Find where the given text appears and provide that cell's center as [x, y] coordinate. 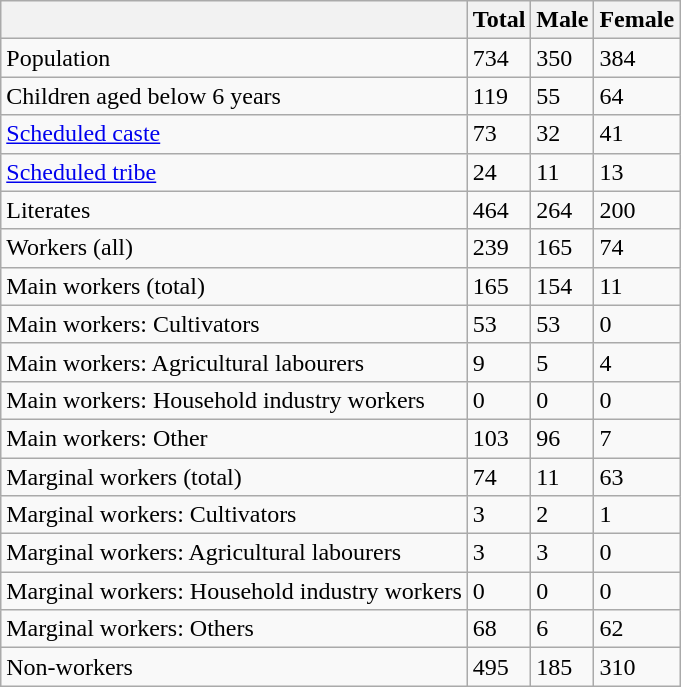
55 [562, 96]
200 [637, 210]
Total [499, 20]
4 [637, 362]
Population [234, 58]
464 [499, 210]
5 [562, 362]
6 [562, 629]
63 [637, 477]
Marginal workers: Agricultural labourers [234, 553]
Main workers: Agricultural labourers [234, 362]
68 [499, 629]
Marginal workers: Household industry workers [234, 591]
Marginal workers (total) [234, 477]
Female [637, 20]
495 [499, 667]
239 [499, 248]
Main workers (total) [234, 286]
Marginal workers: Cultivators [234, 515]
350 [562, 58]
Main workers: Household industry workers [234, 400]
154 [562, 286]
Literates [234, 210]
103 [499, 438]
1 [637, 515]
Male [562, 20]
264 [562, 210]
32 [562, 134]
Children aged below 6 years [234, 96]
13 [637, 172]
310 [637, 667]
41 [637, 134]
Non-workers [234, 667]
Main workers: Other [234, 438]
73 [499, 134]
62 [637, 629]
Workers (all) [234, 248]
64 [637, 96]
2 [562, 515]
Marginal workers: Others [234, 629]
Scheduled caste [234, 134]
185 [562, 667]
9 [499, 362]
Main workers: Cultivators [234, 324]
384 [637, 58]
7 [637, 438]
96 [562, 438]
Scheduled tribe [234, 172]
734 [499, 58]
24 [499, 172]
119 [499, 96]
